Detect which cell encompasses the target text, then output its [X, Y] center coordinate. 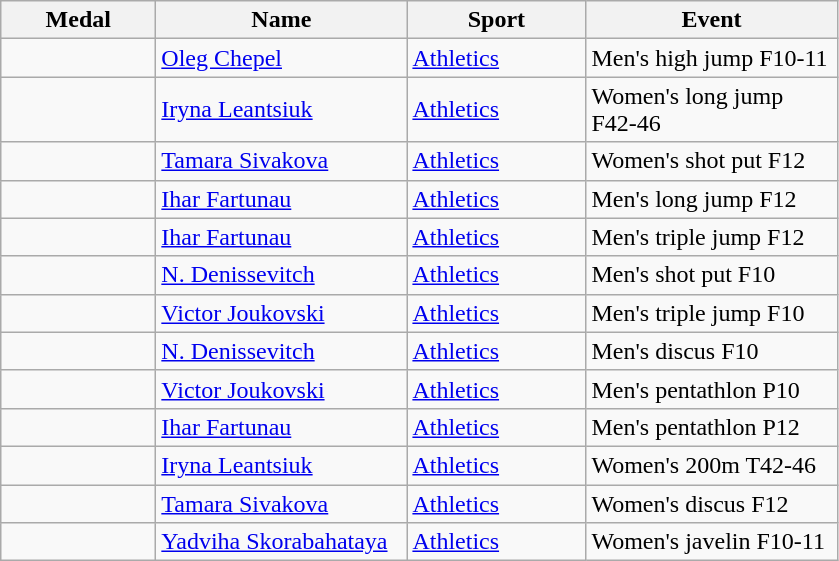
Name [282, 20]
Women's discus F12 [712, 503]
Oleg Chepel [282, 58]
Women's long jump F42-46 [712, 110]
Yadviha Skorabahataya [282, 542]
Women's javelin F10-11 [712, 542]
Men's pentathlon P12 [712, 427]
Men's discus F10 [712, 351]
Men's shot put F10 [712, 275]
Women's 200m T42-46 [712, 465]
Women's shot put F12 [712, 161]
Event [712, 20]
Men's pentathlon P10 [712, 389]
Men's long jump F12 [712, 199]
Men's triple jump F10 [712, 313]
Men's triple jump F12 [712, 237]
Sport [496, 20]
Medal [78, 20]
Men's high jump F10-11 [712, 58]
